Return [x, y] of the center of cell containing provided text 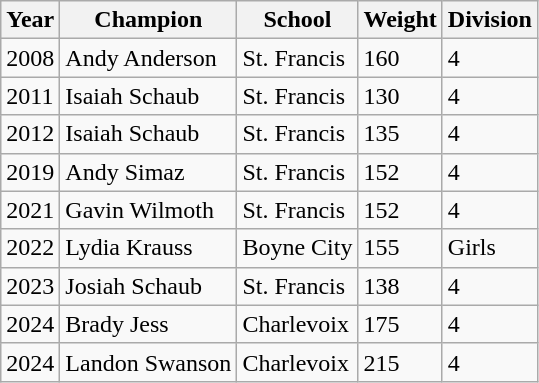
138 [400, 286]
Girls [490, 248]
Brady Jess [148, 324]
Weight [400, 20]
135 [400, 134]
Lydia Krauss [148, 248]
2021 [30, 210]
2011 [30, 96]
Year [30, 20]
School [298, 20]
Josiah Schaub [148, 286]
Champion [148, 20]
215 [400, 362]
2008 [30, 58]
Andy Simaz [148, 172]
2019 [30, 172]
130 [400, 96]
Division [490, 20]
Boyne City [298, 248]
155 [400, 248]
160 [400, 58]
175 [400, 324]
Andy Anderson [148, 58]
Gavin Wilmoth [148, 210]
2022 [30, 248]
2012 [30, 134]
2023 [30, 286]
Landon Swanson [148, 362]
